Provide the [X, Y] coordinate of the cell's center where the given text is located.  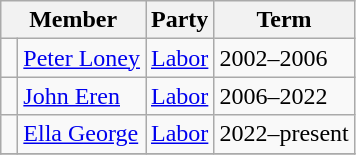
Member [74, 20]
2022–present [284, 134]
John Eren [82, 96]
2002–2006 [284, 58]
Ella George [82, 134]
2006–2022 [284, 96]
Term [284, 20]
Peter Loney [82, 58]
Party [180, 20]
